Capture the cell that displays the provided text and extract its [X, Y] central coordinate. 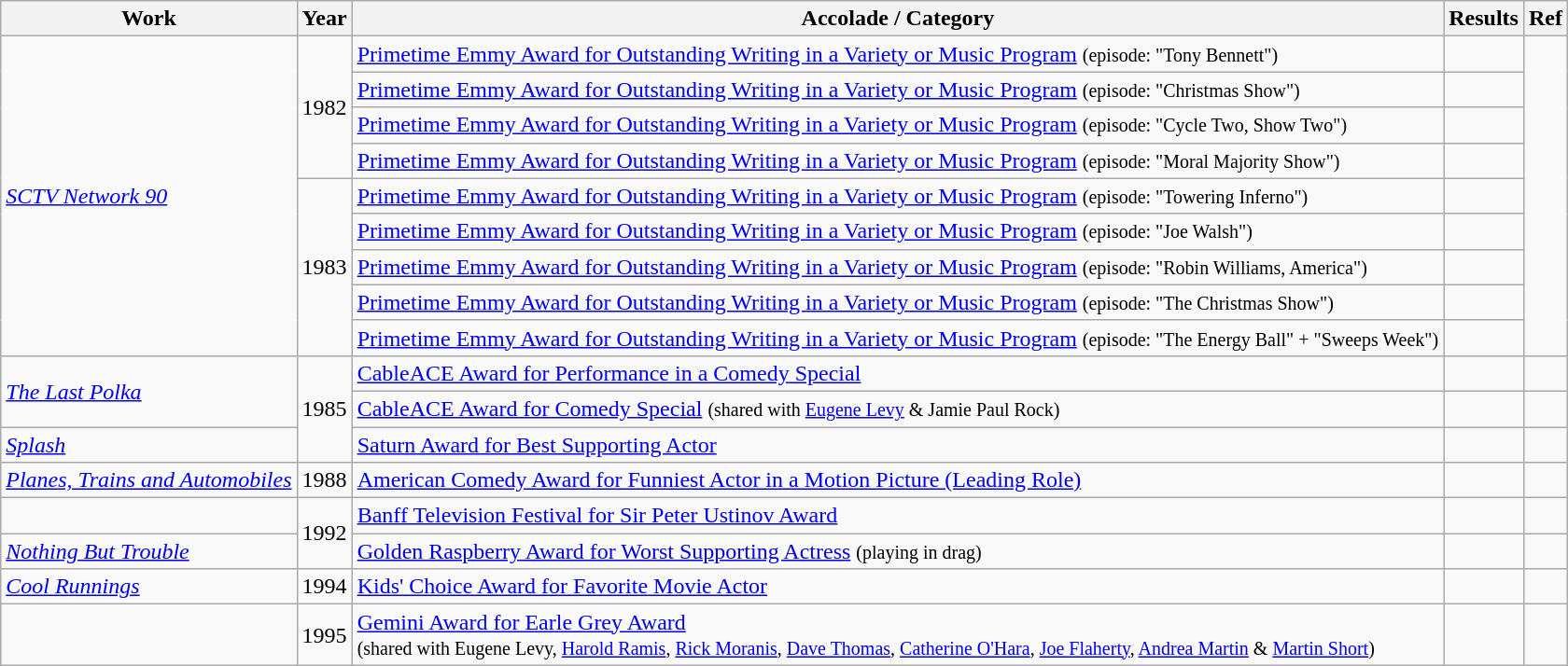
1985 [325, 409]
Nothing But Trouble [149, 551]
American Comedy Award for Funniest Actor in a Motion Picture (Leading Role) [898, 480]
1982 [325, 107]
Ref [1546, 19]
Year [325, 19]
Primetime Emmy Award for Outstanding Writing in a Variety or Music Program (episode: "Cycle Two, Show Two") [898, 125]
1994 [325, 587]
Golden Raspberry Award for Worst Supporting Actress (playing in drag) [898, 551]
Banff Television Festival for Sir Peter Ustinov Award [898, 516]
Primetime Emmy Award for Outstanding Writing in a Variety or Music Program (episode: "Moral Majority Show") [898, 160]
Primetime Emmy Award for Outstanding Writing in a Variety or Music Program (episode: "The Christmas Show") [898, 302]
Primetime Emmy Award for Outstanding Writing in a Variety or Music Program (episode: "The Energy Ball" + "Sweeps Week") [898, 338]
Kids' Choice Award for Favorite Movie Actor [898, 587]
The Last Polka [149, 391]
Primetime Emmy Award for Outstanding Writing in a Variety or Music Program (episode: "Christmas Show") [898, 90]
1988 [325, 480]
Planes, Trains and Automobiles [149, 480]
Cool Runnings [149, 587]
Saturn Award for Best Supporting Actor [898, 445]
SCTV Network 90 [149, 196]
Splash [149, 445]
1992 [325, 534]
CableACE Award for Performance in a Comedy Special [898, 373]
Primetime Emmy Award for Outstanding Writing in a Variety or Music Program (episode: "Tony Bennett") [898, 54]
Primetime Emmy Award for Outstanding Writing in a Variety or Music Program (episode: "Robin Williams, America") [898, 267]
Results [1484, 19]
1995 [325, 634]
Primetime Emmy Award for Outstanding Writing in a Variety or Music Program (episode: "Towering Inferno") [898, 196]
CableACE Award for Comedy Special (shared with Eugene Levy & Jamie Paul Rock) [898, 409]
Work [149, 19]
1983 [325, 267]
Accolade / Category [898, 19]
Primetime Emmy Award for Outstanding Writing in a Variety or Music Program (episode: "Joe Walsh") [898, 231]
